For the text-containing cell, return its midpoint in (X, Y) coordinate format. 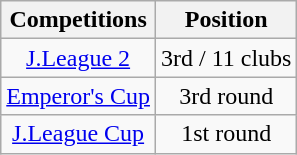
3rd / 11 clubs (226, 58)
J.League Cup (78, 134)
Position (226, 20)
J.League 2 (78, 58)
3rd round (226, 96)
Competitions (78, 20)
Emperor's Cup (78, 96)
1st round (226, 134)
